Pinpoint the cell where the given text exists, returning its [x, y] midpoint coordinate. 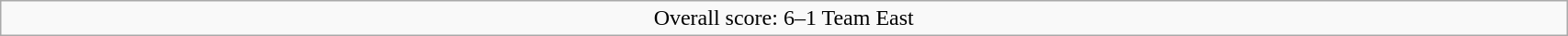
Overall score: 6–1 Team East [784, 18]
